Extract the [X, Y] coordinate from the center of the cell holding the provided text.  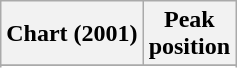
Peakposition [189, 34]
Chart (2001) [72, 34]
